Capture the cell that displays the provided text and extract its [x, y] central coordinate. 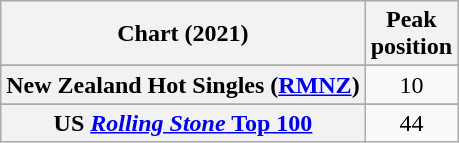
44 [411, 123]
US Rolling Stone Top 100 [183, 123]
10 [411, 85]
Chart (2021) [183, 34]
Peakposition [411, 34]
New Zealand Hot Singles (RMNZ) [183, 85]
